Detect which cell encompasses the target text, then output its [X, Y] center coordinate. 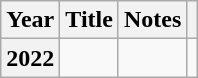
Title [90, 20]
2022 [30, 58]
Year [30, 20]
Notes [152, 20]
